Determine the (X, Y) coordinate at the center of the cell enclosing the given text.  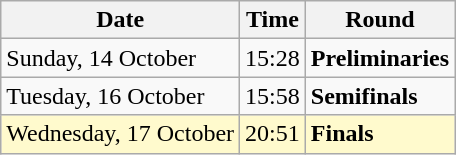
Date (120, 20)
Time (273, 20)
Round (380, 20)
Preliminaries (380, 58)
Tuesday, 16 October (120, 96)
15:58 (273, 96)
20:51 (273, 134)
Semifinals (380, 96)
Finals (380, 134)
Wednesday, 17 October (120, 134)
15:28 (273, 58)
Sunday, 14 October (120, 58)
